Pinpoint the cell where the given text exists, returning its [X, Y] midpoint coordinate. 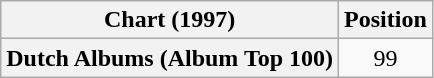
Chart (1997) [170, 20]
99 [386, 58]
Position [386, 20]
Dutch Albums (Album Top 100) [170, 58]
